Identify which cell holds the provided text, then report its (x, y) central coordinate. 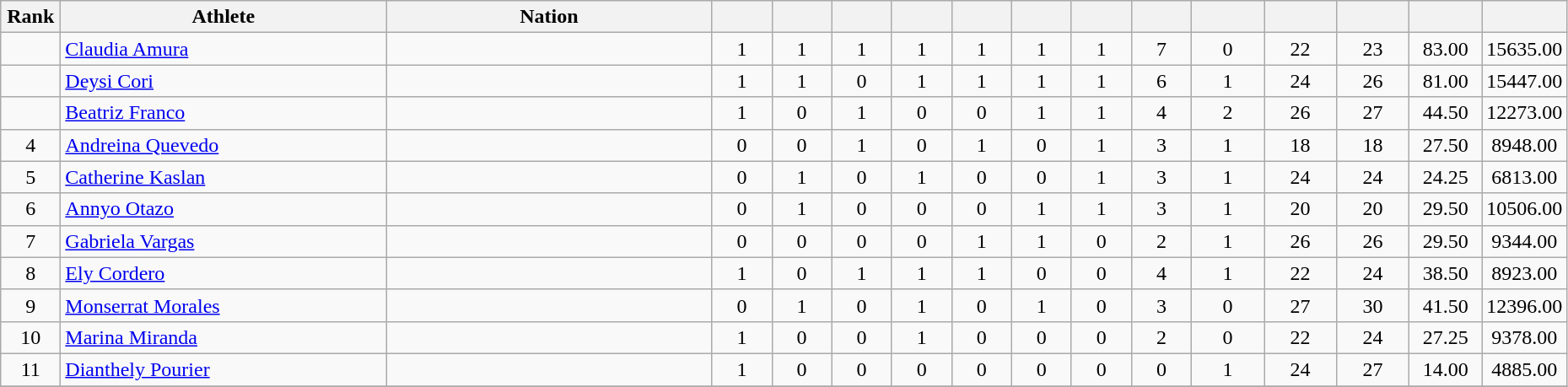
Nation (549, 17)
Monserrat Morales (224, 305)
Gabriela Vargas (224, 241)
23 (1373, 49)
44.50 (1446, 113)
12273.00 (1525, 113)
38.50 (1446, 273)
Catherine Kaslan (224, 177)
Athlete (224, 17)
41.50 (1446, 305)
9378.00 (1525, 337)
8923.00 (1525, 273)
8 (30, 273)
11 (30, 369)
12396.00 (1525, 305)
Annyo Otazo (224, 209)
27.50 (1446, 145)
30 (1373, 305)
81.00 (1446, 81)
10 (30, 337)
Beatriz Franco (224, 113)
Ely Cordero (224, 273)
5 (30, 177)
Marina Miranda (224, 337)
8948.00 (1525, 145)
24.25 (1446, 177)
Dianthely Pourier (224, 369)
15447.00 (1525, 81)
10506.00 (1525, 209)
Rank (30, 17)
Deysi Cori (224, 81)
9 (30, 305)
9344.00 (1525, 241)
Andreina Quevedo (224, 145)
6813.00 (1525, 177)
Claudia Amura (224, 49)
83.00 (1446, 49)
27.25 (1446, 337)
14.00 (1446, 369)
4885.00 (1525, 369)
15635.00 (1525, 49)
